Output the [X, Y] coordinate of the center of the cell containing the given text.  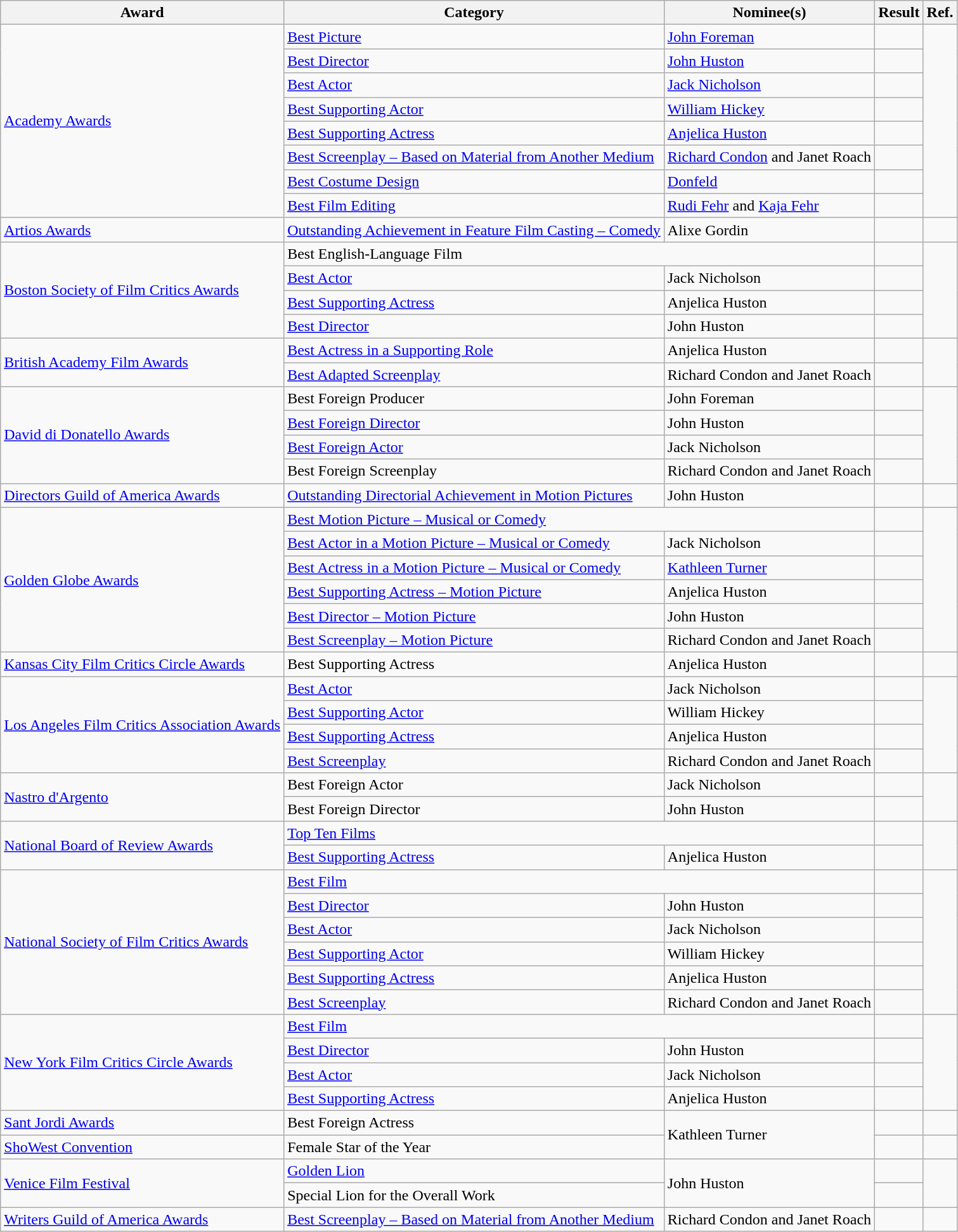
British Academy Film Awards [142, 363]
Female Star of the Year [474, 1147]
Best Foreign Screenplay [474, 471]
Best Screenplay – Motion Picture [474, 640]
Best Film Editing [474, 205]
Donfeld [769, 181]
Writers Guild of America Awards [142, 1219]
Result [899, 13]
Best Actress in a Supporting Role [474, 351]
Artios Awards [142, 230]
Best Foreign Producer [474, 399]
Best Supporting Actress – Motion Picture [474, 592]
Venice Film Festival [142, 1183]
Outstanding Achievement in Feature Film Casting – Comedy [474, 230]
Special Lion for the Overall Work [474, 1195]
Kansas City Film Critics Circle Awards [142, 664]
ShoWest Convention [142, 1147]
Academy Awards [142, 121]
Golden Lion [474, 1171]
Rudi Fehr and Kaja Fehr [769, 205]
Best Costume Design [474, 181]
National Society of Film Critics Awards [142, 942]
Best Picture [474, 37]
Best Actress in a Motion Picture – Musical or Comedy [474, 567]
Top Ten Films [579, 833]
Los Angeles Film Critics Association Awards [142, 724]
National Board of Review Awards [142, 845]
David di Donatello Awards [142, 435]
Best English-Language Film [579, 254]
Outstanding Directorial Achievement in Motion Pictures [474, 495]
Best Motion Picture – Musical or Comedy [579, 519]
Best Director – Motion Picture [474, 616]
Award [142, 13]
Nominee(s) [769, 13]
Boston Society of Film Critics Awards [142, 290]
Alixe Gordin [769, 230]
Category [474, 13]
New York Film Critics Circle Awards [142, 1062]
Best Actor in a Motion Picture – Musical or Comedy [474, 543]
Best Adapted Screenplay [474, 375]
Directors Guild of America Awards [142, 495]
Ref. [940, 13]
Sant Jordi Awards [142, 1123]
Golden Globe Awards [142, 580]
Best Foreign Actress [474, 1123]
Nastro d'Argento [142, 797]
